Return the [X, Y] coordinate for the center point of the cell that contains the specified text.  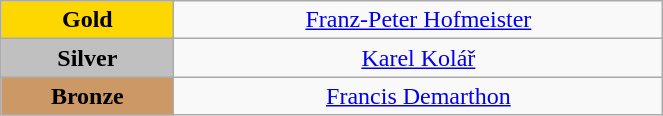
Franz-Peter Hofmeister [418, 20]
Gold [88, 20]
Karel Kolář [418, 58]
Silver [88, 58]
Francis Demarthon [418, 96]
Bronze [88, 96]
